From the cell containing the given text, extract its center point as [X, Y] coordinate. 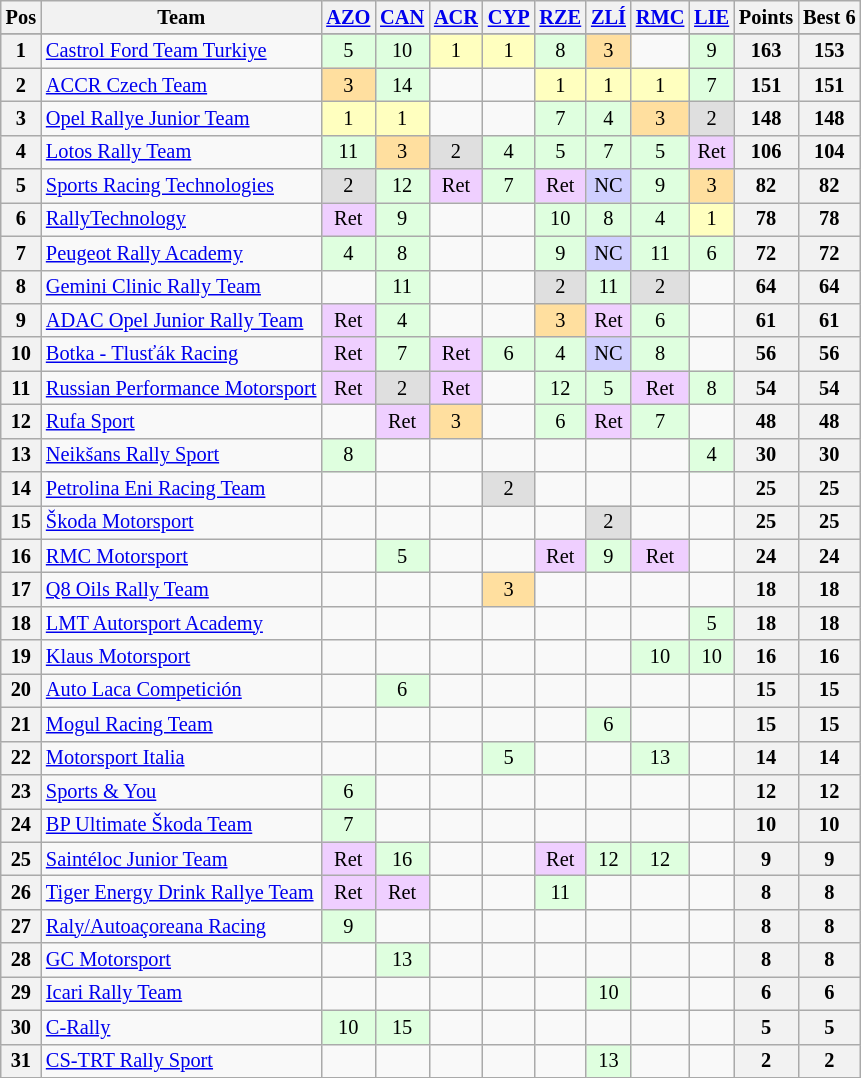
163 [766, 51]
22 [21, 758]
RallyTechnology [181, 219]
Pos [21, 17]
Opel Rallye Junior Team [181, 118]
Raly/Autoaçoreana Racing [181, 926]
Saintéloc Junior Team [181, 859]
CAN [402, 17]
17 [21, 589]
Sports Racing Technologies [181, 186]
CS-TRT Rally Sport [181, 1061]
31 [21, 1061]
Lotos Rally Team [181, 152]
GC Motorsport [181, 960]
20 [21, 690]
106 [766, 152]
Sports & You [181, 791]
Neikšans Rally Sport [181, 455]
Peugeot Rally Academy [181, 253]
LIE [712, 17]
ACCR Czech Team [181, 85]
153 [829, 51]
Best 6 [829, 17]
Gemini Clinic Rally Team [181, 287]
Q8 Oils Rally Team [181, 589]
Škoda Motorsport [181, 522]
Icari Rally Team [181, 993]
BP Ultimate Škoda Team [181, 825]
27 [21, 926]
Petrolina Eni Racing Team [181, 489]
Tiger Energy Drink Rallye Team [181, 892]
RMC Motorsport [181, 556]
Klaus Motorsport [181, 657]
Rufa Sport [181, 421]
RZE [560, 17]
Mogul Racing Team [181, 724]
Auto Laca Competición [181, 690]
21 [21, 724]
Russian Performance Motorsport [181, 388]
Castrol Ford Team Turkiye [181, 51]
LMT Autorsport Academy [181, 623]
CYP [509, 17]
Motorsport Italia [181, 758]
ADAC Opel Junior Rally Team [181, 320]
23 [21, 791]
28 [21, 960]
RMC [660, 17]
C-Rally [181, 1027]
Points [766, 17]
ACR [456, 17]
19 [21, 657]
ZLÍ [608, 17]
Botka - Tlusťák Racing [181, 354]
Team [181, 17]
104 [829, 152]
26 [21, 892]
AZO [348, 17]
29 [21, 993]
